Extract the [x, y] coordinate from the center of the cell holding the provided text.  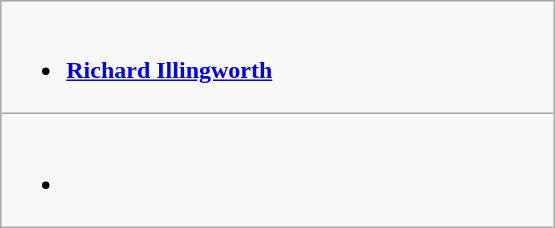
Richard Illingworth [278, 58]
